Capture the cell that displays the provided text and extract its [x, y] central coordinate. 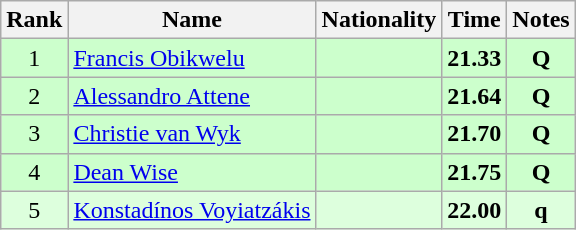
1 [34, 58]
21.70 [474, 134]
Time [474, 20]
Dean Wise [192, 172]
q [541, 210]
Name [192, 20]
Rank [34, 20]
21.64 [474, 96]
Alessandro Attene [192, 96]
2 [34, 96]
22.00 [474, 210]
3 [34, 134]
21.33 [474, 58]
5 [34, 210]
Christie van Wyk [192, 134]
Francis Obikwelu [192, 58]
Konstadínos Voyiatzákis [192, 210]
Notes [541, 20]
4 [34, 172]
Nationality [379, 20]
21.75 [474, 172]
